Identify which cell holds the provided text, then report its (x, y) central coordinate. 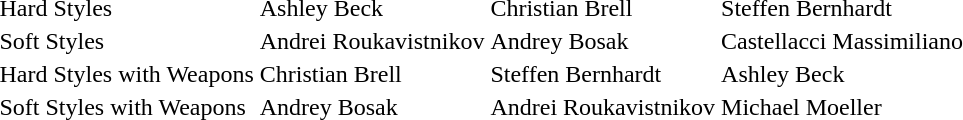
Andrei Roukavistnikov (372, 41)
Andrey Bosak (603, 41)
Christian Brell (372, 74)
Steffen Bernhardt (603, 74)
